Pinpoint the cell where the given text exists, returning its (x, y) midpoint coordinate. 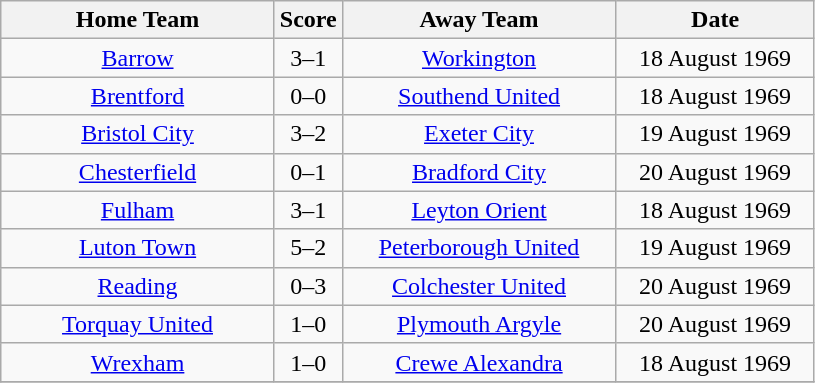
0–1 (308, 172)
Bristol City (138, 134)
Southend United (479, 96)
Colchester United (479, 286)
Reading (138, 286)
Plymouth Argyle (479, 324)
Away Team (479, 20)
Workington (479, 58)
Torquay United (138, 324)
0–0 (308, 96)
Home Team (138, 20)
Brentford (138, 96)
Exeter City (479, 134)
Date (716, 20)
Leyton Orient (479, 210)
3–2 (308, 134)
0–3 (308, 286)
Score (308, 20)
Peterborough United (479, 248)
Crewe Alexandra (479, 362)
Luton Town (138, 248)
Bradford City (479, 172)
Fulham (138, 210)
5–2 (308, 248)
Barrow (138, 58)
Chesterfield (138, 172)
Wrexham (138, 362)
